Return [X, Y] of the center of cell containing provided text 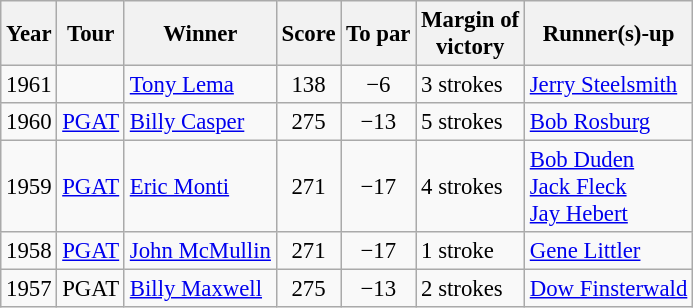
1959 [29, 187]
Tour [91, 34]
1 stroke [470, 251]
Jerry Steelsmith [608, 85]
Billy Maxwell [200, 289]
Year [29, 34]
1961 [29, 85]
1958 [29, 251]
−6 [378, 85]
Winner [200, 34]
Tony Lema [200, 85]
3 strokes [470, 85]
Bob Rosburg [608, 122]
Runner(s)-up [608, 34]
To par [378, 34]
2 strokes [470, 289]
1957 [29, 289]
Dow Finsterwald [608, 289]
4 strokes [470, 187]
John McMullin [200, 251]
Billy Casper [200, 122]
Eric Monti [200, 187]
Gene Littler [608, 251]
Margin ofvictory [470, 34]
138 [308, 85]
Score [308, 34]
1960 [29, 122]
Bob Duden Jack Fleck Jay Hebert [608, 187]
5 strokes [470, 122]
